Extract the [x, y] coordinate from the center of the cell holding the provided text.  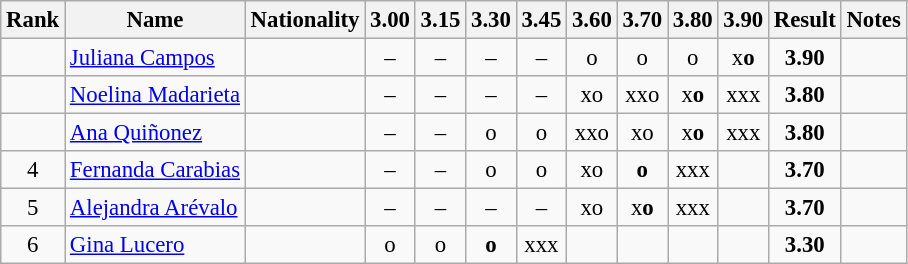
3.45 [541, 20]
3.15 [440, 20]
Gina Lucero [156, 245]
Result [804, 20]
Nationality [304, 20]
3.60 [592, 20]
Ana Quiñonez [156, 133]
Rank [33, 20]
Juliana Campos [156, 58]
Fernanda Carabias [156, 170]
Notes [874, 20]
5 [33, 208]
Alejandra Arévalo [156, 208]
6 [33, 245]
Noelina Madarieta [156, 95]
Name [156, 20]
3.00 [390, 20]
4 [33, 170]
